Return the (x, y) coordinate for the center point of the cell that contains the specified text.  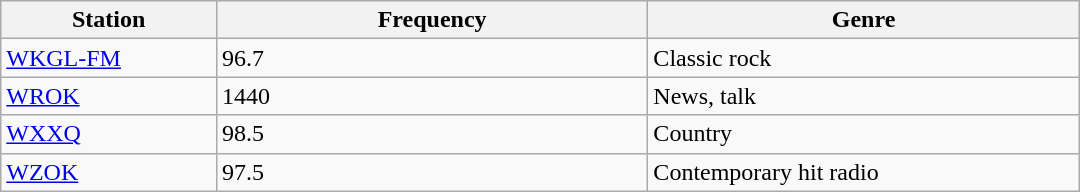
Classic rock (864, 58)
WXXQ (109, 134)
1440 (432, 96)
98.5 (432, 134)
News, talk (864, 96)
96.7 (432, 58)
Station (109, 20)
Country (864, 134)
Contemporary hit radio (864, 172)
WROK (109, 96)
97.5 (432, 172)
WKGL-FM (109, 58)
Frequency (432, 20)
WZOK (109, 172)
Genre (864, 20)
